From the cell containing the given text, extract its center point as [X, Y] coordinate. 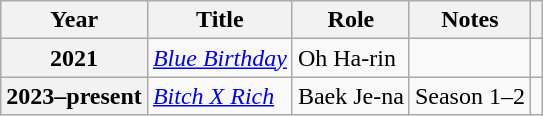
Baek Je-na [350, 96]
Blue Birthday [220, 58]
Role [350, 20]
Oh Ha-rin [350, 58]
Year [74, 20]
2021 [74, 58]
2023–present [74, 96]
Season 1–2 [470, 96]
Notes [470, 20]
Bitch X Rich [220, 96]
Title [220, 20]
